Locate the cell with the specified text and output its (x, y) center coordinate. 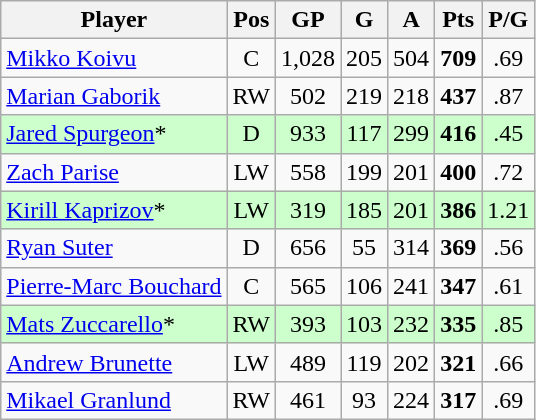
G (364, 20)
347 (458, 286)
1,028 (308, 58)
.72 (508, 172)
558 (308, 172)
319 (308, 210)
218 (412, 96)
400 (458, 172)
.85 (508, 324)
.56 (508, 248)
393 (308, 324)
.61 (508, 286)
P/G (508, 20)
Kirill Kaprizov* (114, 210)
Mikko Koivu (114, 58)
Jared Spurgeon* (114, 134)
299 (412, 134)
Marian Gaborik (114, 96)
437 (458, 96)
504 (412, 58)
241 (412, 286)
335 (458, 324)
119 (364, 362)
.66 (508, 362)
Pts (458, 20)
202 (412, 362)
Pos (251, 20)
369 (458, 248)
656 (308, 248)
232 (412, 324)
GP (308, 20)
565 (308, 286)
55 (364, 248)
205 (364, 58)
489 (308, 362)
117 (364, 134)
Mats Zuccarello* (114, 324)
709 (458, 58)
386 (458, 210)
314 (412, 248)
317 (458, 400)
Player (114, 20)
Zach Parise (114, 172)
93 (364, 400)
224 (412, 400)
Mikael Granlund (114, 400)
106 (364, 286)
103 (364, 324)
1.21 (508, 210)
.45 (508, 134)
933 (308, 134)
Ryan Suter (114, 248)
199 (364, 172)
219 (364, 96)
A (412, 20)
185 (364, 210)
502 (308, 96)
Andrew Brunette (114, 362)
.87 (508, 96)
321 (458, 362)
Pierre-Marc Bouchard (114, 286)
461 (308, 400)
416 (458, 134)
